Detect which cell encompasses the target text, then output its [X, Y] center coordinate. 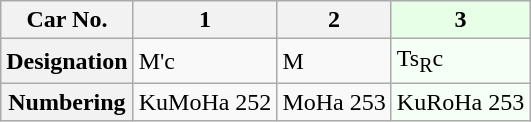
MoHa 253 [334, 102]
Car No. [67, 20]
2 [334, 20]
TsRc [460, 61]
M'c [205, 61]
Designation [67, 61]
3 [460, 20]
1 [205, 20]
KuMoHa 252 [205, 102]
KuRoHa 253 [460, 102]
Numbering [67, 102]
M [334, 61]
